Capture the cell that displays the provided text and extract its [X, Y] central coordinate. 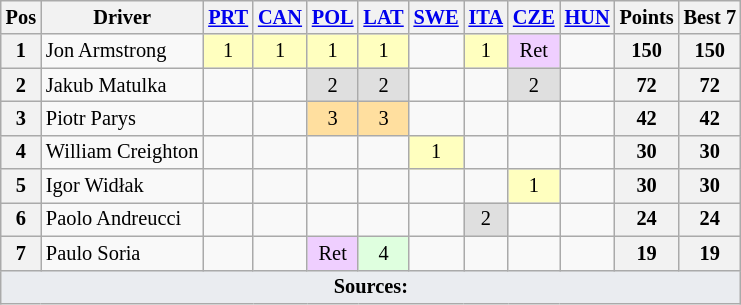
POL [333, 17]
6 [21, 219]
Piotr Parys [122, 118]
CAN [280, 17]
Driver [122, 17]
5 [21, 186]
SWE [436, 17]
ITA [486, 17]
Paolo Andreucci [122, 219]
CZE [534, 17]
Paulo Soria [122, 253]
Points [647, 17]
Jakub Matulka [122, 85]
Sources: [371, 287]
PRT [228, 17]
William Creighton [122, 152]
HUN [588, 17]
Igor Widłak [122, 186]
7 [21, 253]
LAT [383, 17]
Jon Armstrong [122, 51]
Pos [21, 17]
Best 7 [710, 17]
